Find where the given text appears and provide that cell's center as (X, Y) coordinate. 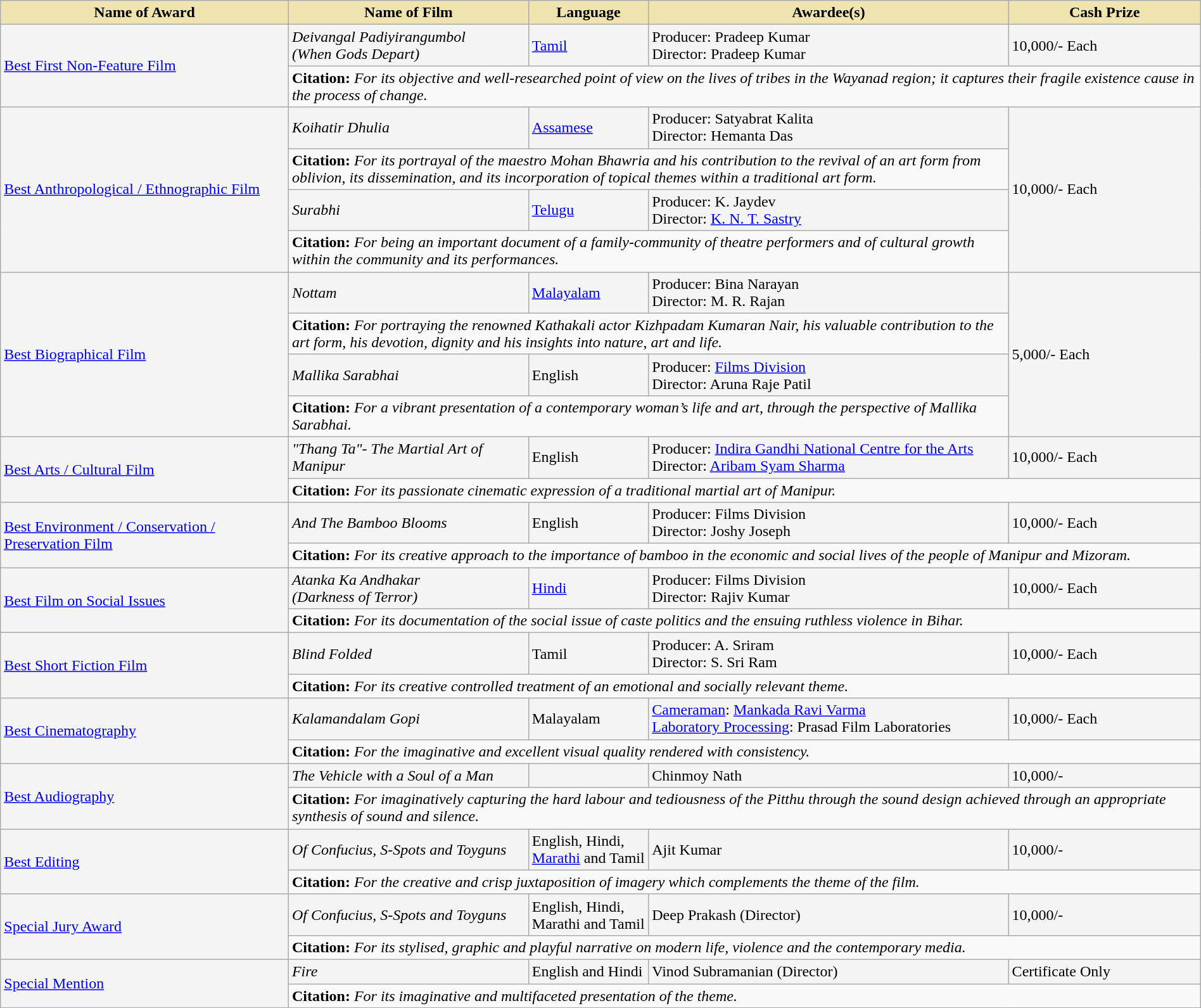
Best Short Fiction Film (144, 665)
Citation: For its creative controlled treatment of an emotional and socially relevant theme. (744, 686)
The Vehicle with a Soul of a Man (408, 775)
Deep Prakash (Director) (829, 915)
Best Biographical Film (144, 354)
Fire (408, 971)
Best Environment / Conservation / Preservation Film (144, 535)
Best Arts / Cultural Film (144, 469)
Citation: For the creative and crisp juxtaposition of imagery which complements the theme of the film. (744, 882)
Producer: Pradeep KumarDirector: Pradeep Kumar (829, 46)
Cash Prize (1105, 13)
Nottam (408, 293)
Special Mention (144, 983)
Citation: For its imaginative and multifaceted presentation of the theme. (744, 995)
Producer: Films DivisionDirector: Rajiv Kumar (829, 588)
Citation: For a vibrant presentation of a contemporary woman’s life and art, through the perspective of Mallika Sarabhai. (649, 416)
Best Audiography (144, 796)
Name of Film (408, 13)
Awardee(s) (829, 13)
Best Anthropological / Ethnographic Film (144, 189)
Producer: Films DivisionDirector: Joshy Joseph (829, 523)
Language (588, 13)
Assamese (588, 128)
Name of Award (144, 13)
Producer: Films DivisionDirector: Aruna Raje Patil (829, 375)
Citation: For the imaginative and excellent visual quality rendered with consistency. (744, 751)
Citation: For its documentation of the social issue of caste politics and the ensuing ruthless violence in Bihar. (744, 621)
And The Bamboo Blooms (408, 523)
Best Editing (144, 862)
5,000/- Each (1105, 354)
"Thang Ta"- The Martial Art of Manipur (408, 457)
Ajit Kumar (829, 849)
Certificate Only (1105, 971)
Atanka Ka Andhakar(Darkness of Terror) (408, 588)
Producer: Indira Gandhi National Centre for the ArtsDirector: Aribam Syam Sharma (829, 457)
Citation: For its creative approach to the importance of bamboo in the economic and social lives of the people of Manipur and Mizoram. (744, 556)
Producer: K. JaydevDirector: K. N. T. Sastry (829, 210)
Kalamandalam Gopi (408, 718)
Cameraman: Mankada Ravi VarmaLaboratory Processing: Prasad Film Laboratories (829, 718)
Producer: Bina NarayanDirector: M. R. Rajan (829, 293)
Best Film on Social Issues (144, 601)
Hindi (588, 588)
Chinmoy Nath (829, 775)
Mallika Sarabhai (408, 375)
Best Cinematography (144, 731)
Koihatir Dhulia (408, 128)
Producer: A. SriramDirector: S. Sri Ram (829, 654)
Deivangal Padiyirangumbol(When Gods Depart) (408, 46)
Vinod Subramanian (Director) (829, 971)
Special Jury Award (144, 926)
Surabhi (408, 210)
Citation: For its stylised, graphic and playful narrative on modern life, violence and the contemporary media. (744, 947)
Blind Folded (408, 654)
Best First Non-Feature Film (144, 66)
Citation: For its passionate cinematic expression of a traditional martial art of Manipur. (744, 490)
Telugu (588, 210)
English and Hindi (588, 971)
Producer: Satyabrat KalitaDirector: Hemanta Das (829, 128)
